Return [x, y] of the center of cell containing provided text 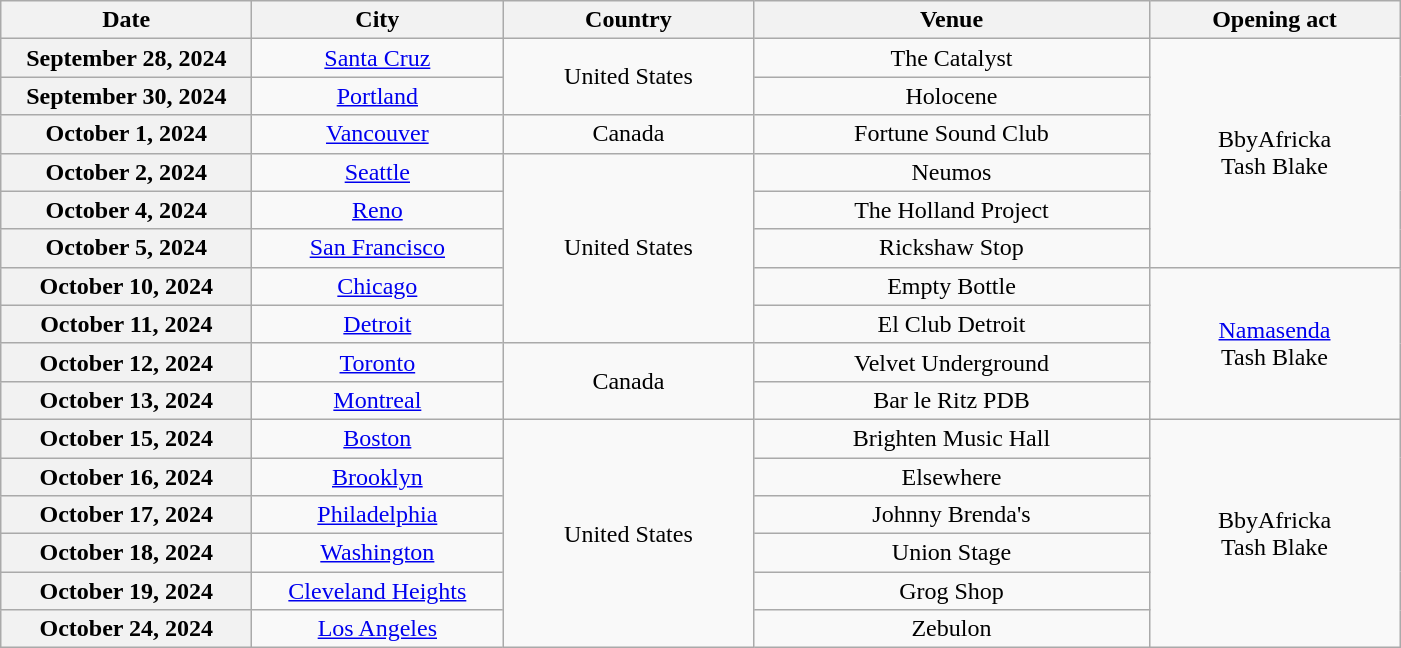
Empty Bottle [952, 286]
Detroit [378, 324]
October 24, 2024 [126, 629]
Country [628, 20]
October 15, 2024 [126, 438]
October 5, 2024 [126, 248]
Elsewhere [952, 477]
Fortune Sound Club [952, 134]
Portland [378, 96]
Reno [378, 210]
Rickshaw Stop [952, 248]
September 30, 2024 [126, 96]
Grog Shop [952, 591]
Brooklyn [378, 477]
Santa Cruz [378, 58]
October 10, 2024 [126, 286]
Cleveland Heights [378, 591]
Opening act [1274, 20]
Vancouver [378, 134]
Neumos [952, 172]
October 13, 2024 [126, 400]
October 18, 2024 [126, 553]
Seattle [378, 172]
Bar le Ritz PDB [952, 400]
Brighten Music Hall [952, 438]
Toronto [378, 362]
October 17, 2024 [126, 515]
October 19, 2024 [126, 591]
San Francisco [378, 248]
Philadelphia [378, 515]
Union Stage [952, 553]
October 11, 2024 [126, 324]
NamasendaTash Blake [1274, 343]
Boston [378, 438]
October 1, 2024 [126, 134]
The Holland Project [952, 210]
Montreal [378, 400]
October 4, 2024 [126, 210]
Holocene [952, 96]
El Club Detroit [952, 324]
Washington [378, 553]
September 28, 2024 [126, 58]
Zebulon [952, 629]
Chicago [378, 286]
Date [126, 20]
City [378, 20]
Johnny Brenda's [952, 515]
Los Angeles [378, 629]
The Catalyst [952, 58]
Velvet Underground [952, 362]
October 12, 2024 [126, 362]
October 2, 2024 [126, 172]
October 16, 2024 [126, 477]
Venue [952, 20]
